Locate the cell with the specified text and output its [X, Y] center coordinate. 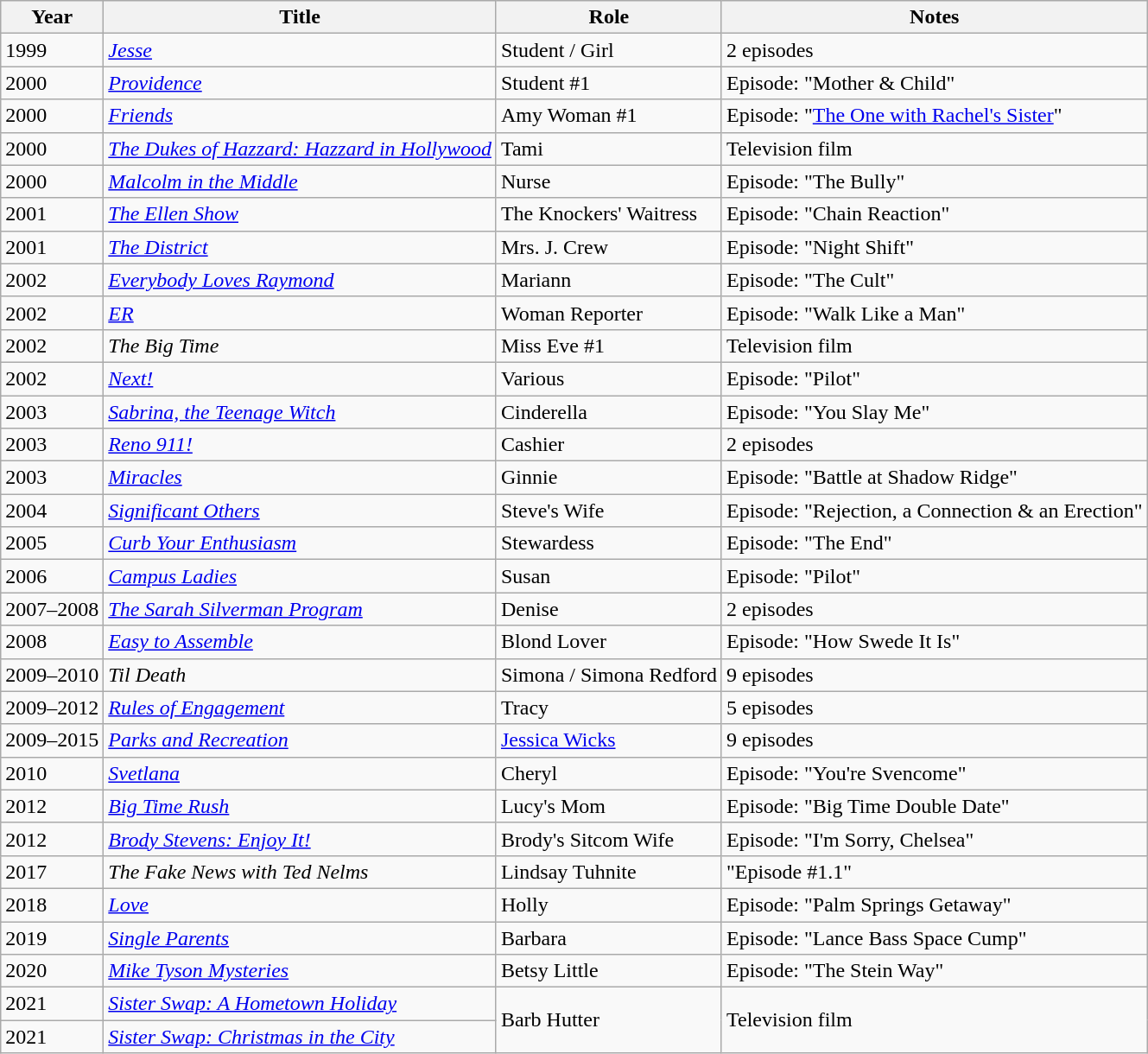
Stewardess [608, 543]
Easy to Assemble [301, 642]
Parks and Recreation [301, 740]
Denise [608, 609]
Rules of Engagement [301, 708]
2018 [52, 905]
Mrs. J. Crew [608, 247]
Significant Others [301, 511]
Episode: "Mother & Child" [935, 83]
The Sarah Silverman Program [301, 609]
5 episodes [935, 708]
Episode: "The Bully" [935, 181]
2007–2008 [52, 609]
Student / Girl [608, 50]
Episode: "Walk Like a Man" [935, 313]
Barb Hutter [608, 1020]
2019 [52, 937]
Lucy's Mom [608, 806]
Cinderella [608, 412]
Jessica Wicks [608, 740]
Episode: "Palm Springs Getaway" [935, 905]
Campus Ladies [301, 576]
Malcolm in the Middle [301, 181]
Mike Tyson Mysteries [301, 971]
Role [608, 17]
Friends [301, 116]
The Fake News with Ted Nelms [301, 872]
Curb Your Enthusiasm [301, 543]
Tracy [608, 708]
ER [301, 313]
Student #1 [608, 83]
Episode: "The Cult" [935, 280]
Nurse [608, 181]
Miracles [301, 478]
Episode: "You're Svencome" [935, 773]
Next! [301, 378]
Miss Eve #1 [608, 346]
The Dukes of Hazzard: Hazzard in Hollywood [301, 149]
"Episode #1.1" [935, 872]
Jesse [301, 50]
Tami [608, 149]
Brody's Sitcom Wife [608, 839]
2010 [52, 773]
Til Death [301, 675]
Woman Reporter [608, 313]
The Ellen Show [301, 214]
1999 [52, 50]
2017 [52, 872]
Sabrina, the Teenage Witch [301, 412]
Episode: "How Swede It Is" [935, 642]
Episode: "Lance Bass Space Cump" [935, 937]
Lindsay Tuhnite [608, 872]
Susan [608, 576]
Reno 911! [301, 445]
Episode: "Chain Reaction" [935, 214]
Various [608, 378]
2004 [52, 511]
Episode: "The One with Rachel's Sister" [935, 116]
Episode: "Rejection, a Connection & an Erection" [935, 511]
2008 [52, 642]
Betsy Little [608, 971]
Mariann [608, 280]
Year [52, 17]
Barbara [608, 937]
2009–2010 [52, 675]
Title [301, 17]
The District [301, 247]
Notes [935, 17]
Blond Lover [608, 642]
Episode: "The End" [935, 543]
2009–2015 [52, 740]
2005 [52, 543]
Sister Swap: Christmas in the City [301, 1037]
Amy Woman #1 [608, 116]
Episode: "The Stein Way" [935, 971]
Episode: "Night Shift" [935, 247]
Simona / Simona Redford [608, 675]
Brody Stevens: Enjoy It! [301, 839]
Episode: "I'm Sorry, Chelsea" [935, 839]
2006 [52, 576]
Big Time Rush [301, 806]
Everybody Loves Raymond [301, 280]
Single Parents [301, 937]
Holly [608, 905]
Cashier [608, 445]
Love [301, 905]
Cheryl [608, 773]
The Knockers' Waitress [608, 214]
Providence [301, 83]
Episode: "You Slay Me" [935, 412]
Svetlana [301, 773]
2020 [52, 971]
Steve's Wife [608, 511]
The Big Time [301, 346]
Ginnie [608, 478]
Sister Swap: A Hometown Holiday [301, 1004]
Episode: "Battle at Shadow Ridge" [935, 478]
Episode: "Big Time Double Date" [935, 806]
2009–2012 [52, 708]
